Pinpoint the cell where the given text exists, returning its [X, Y] midpoint coordinate. 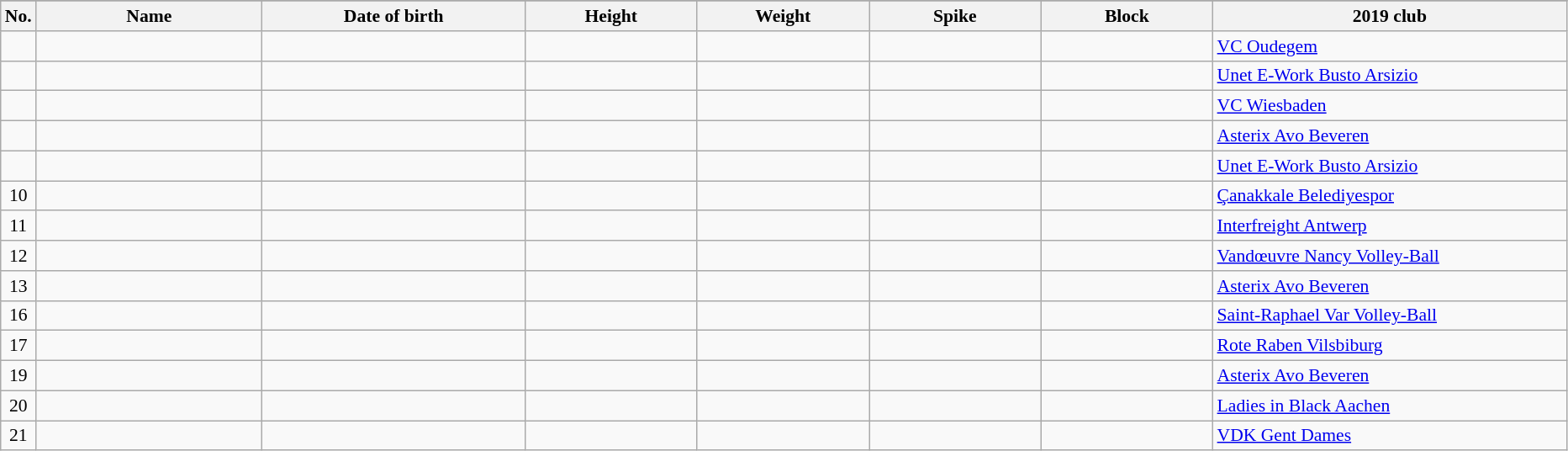
11 [18, 226]
Ladies in Black Aachen [1391, 406]
Saint-Raphael Var Volley-Ball [1391, 316]
20 [18, 406]
Weight [784, 16]
Vandœuvre Nancy Volley-Ball [1391, 256]
VDK Gent Dames [1391, 436]
Interfreight Antwerp [1391, 226]
Name [150, 16]
Rote Raben Vilsbiburg [1391, 346]
16 [18, 316]
Block [1127, 16]
Çanakkale Belediyespor [1391, 196]
2019 club [1391, 16]
13 [18, 286]
Date of birth [393, 16]
19 [18, 376]
10 [18, 196]
VC Oudegem [1391, 46]
Spike [955, 16]
12 [18, 256]
17 [18, 346]
No. [18, 16]
21 [18, 436]
Height [610, 16]
VC Wiesbaden [1391, 106]
